Find where the given text appears and provide that cell's center as [x, y] coordinate. 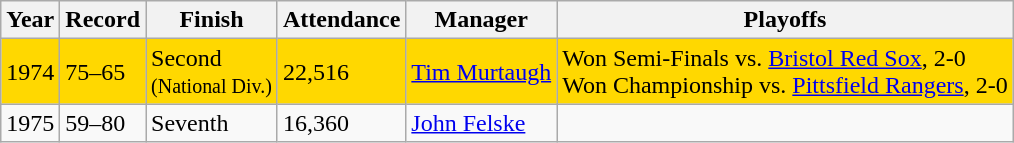
59–80 [103, 123]
Finish [212, 20]
Manager [482, 20]
John Felske [482, 123]
Attendance [341, 20]
Won Semi-Finals vs. Bristol Red Sox, 2-0Won Championship vs. Pittsfield Rangers, 2-0 [785, 72]
22,516 [341, 72]
Year [30, 20]
1974 [30, 72]
Record [103, 20]
Tim Murtaugh [482, 72]
Seventh [212, 123]
1975 [30, 123]
Second(National Div.) [212, 72]
75–65 [103, 72]
Playoffs [785, 20]
16,360 [341, 123]
